Capture the cell that displays the provided text and extract its (X, Y) central coordinate. 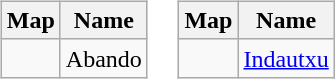
Indautxu (286, 58)
Abando (104, 58)
